Detect which cell encompasses the target text, then output its [x, y] center coordinate. 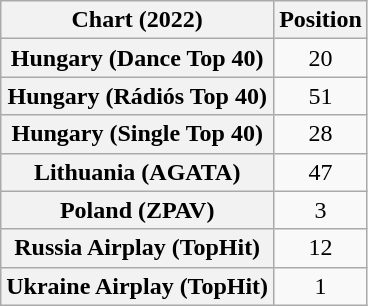
20 [321, 58]
12 [321, 248]
Hungary (Single Top 40) [138, 134]
51 [321, 96]
Hungary (Rádiós Top 40) [138, 96]
Hungary (Dance Top 40) [138, 58]
Russia Airplay (TopHit) [138, 248]
Position [321, 20]
Lithuania (AGATA) [138, 172]
Chart (2022) [138, 20]
47 [321, 172]
Poland (ZPAV) [138, 210]
3 [321, 210]
1 [321, 286]
28 [321, 134]
Ukraine Airplay (TopHit) [138, 286]
